Capture the cell that displays the provided text and extract its [x, y] central coordinate. 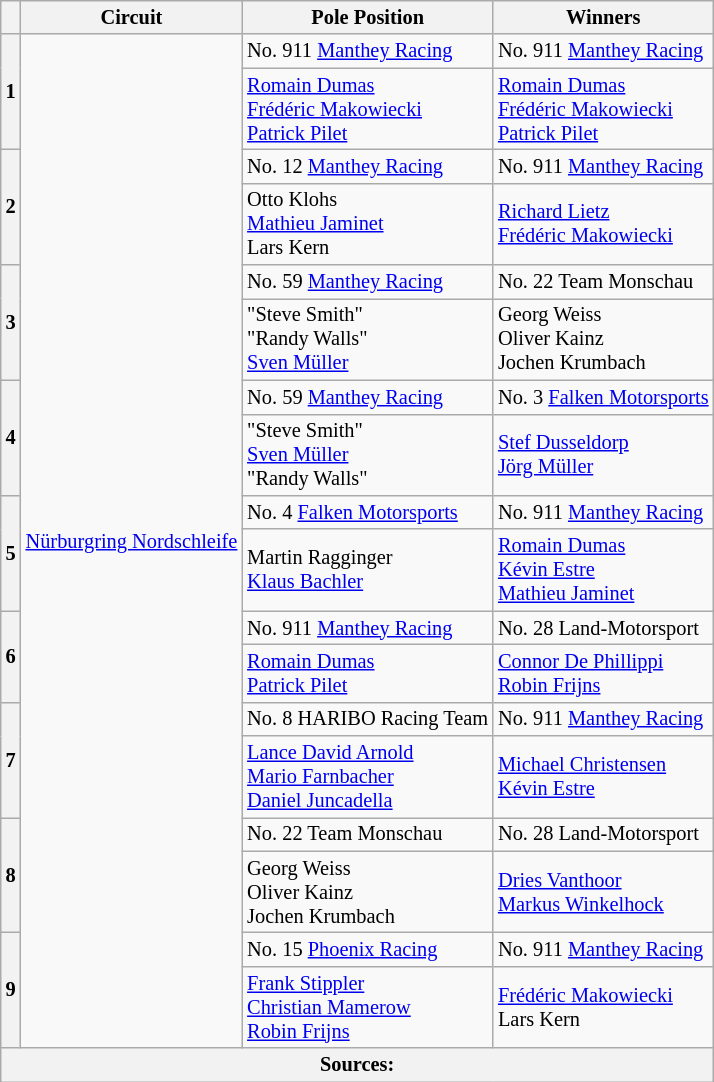
Otto Klohs Mathieu Jaminet Lars Kern [368, 224]
Dries Vanthoor Markus Winkelhock [603, 892]
7 [11, 760]
Frédéric Makowiecki Lars Kern [603, 1007]
Michael Christensen Kévin Estre [603, 777]
1 [11, 92]
3 [11, 322]
No. 3 Falken Motorsports [603, 397]
No. 12 Manthey Racing [368, 166]
"Steve Smith" Sven Müller "Randy Walls" [368, 455]
"Steve Smith" "Randy Walls" Sven Müller [368, 339]
No. 15 Phoenix Racing [368, 949]
Pole Position [368, 17]
9 [11, 990]
No. 8 HARIBO Racing Team [368, 719]
Stef Dusseldorp Jörg Müller [603, 455]
Richard Lietz Frédéric Makowiecki [603, 224]
2 [11, 206]
Sources: [358, 1065]
Winners [603, 17]
Lance David Arnold Mario Farnbacher Daniel Juncadella [368, 777]
Frank Stippler Christian Mamerow Robin Frijns [368, 1007]
Romain Dumas Patrick Pilet [368, 673]
Martin Ragginger Klaus Bachler [368, 570]
Romain Dumas Kévin Estre Mathieu Jaminet [603, 570]
Circuit [132, 17]
6 [11, 656]
8 [11, 874]
Nürburgring Nordschleife [132, 541]
Connor De Phillippi Robin Frijns [603, 673]
No. 4 Falken Motorsports [368, 512]
4 [11, 438]
5 [11, 552]
